Locate the cell with the specified text and output its [x, y] center coordinate. 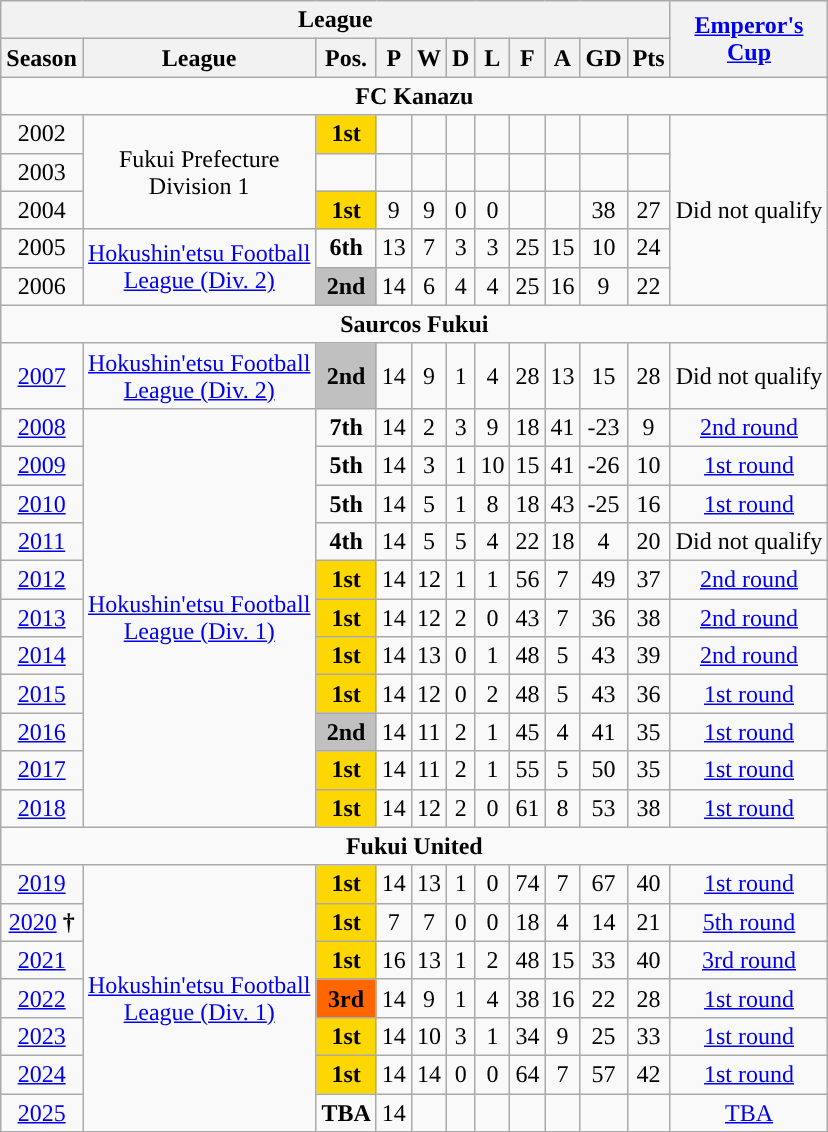
56 [528, 580]
2024 [42, 1074]
A [562, 58]
W [428, 58]
2014 [42, 656]
2019 [42, 884]
57 [604, 1074]
Fukui United [414, 846]
2016 [42, 732]
2009 [42, 465]
2006 [42, 286]
2021 [42, 960]
2005 [42, 248]
42 [648, 1074]
2003 [42, 172]
2015 [42, 694]
67 [604, 884]
39 [648, 656]
F [528, 58]
-23 [604, 427]
2018 [42, 808]
Fukui Prefecture Division 1 [198, 172]
7th [346, 427]
2011 [42, 542]
Season [42, 58]
2012 [42, 580]
2010 [42, 503]
2007 [42, 376]
20 [648, 542]
2023 [42, 1036]
24 [648, 248]
FC Kanazu [414, 96]
6 [428, 286]
3rd round [749, 960]
2013 [42, 618]
2008 [42, 427]
2025 [42, 1113]
2002 [42, 134]
Pts [648, 58]
2004 [42, 210]
Pos. [346, 58]
4th [346, 542]
34 [528, 1036]
3rd [346, 998]
Saurcos Fukui [414, 324]
5th round [749, 922]
L [492, 58]
64 [528, 1074]
45 [528, 732]
GD [604, 58]
-25 [604, 503]
2020 † [42, 922]
6th [346, 248]
27 [648, 210]
21 [648, 922]
2022 [42, 998]
61 [528, 808]
P [394, 58]
2017 [42, 770]
50 [604, 770]
55 [528, 770]
Emperor'sCup [749, 39]
D [460, 58]
37 [648, 580]
53 [604, 808]
49 [604, 580]
74 [528, 884]
-26 [604, 465]
